From the cell containing the given text, extract its center point as [x, y] coordinate. 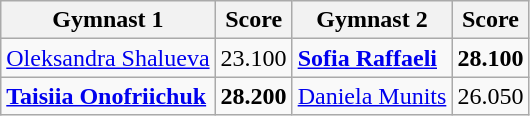
28.100 [490, 58]
Daniela Munits [372, 96]
28.200 [254, 96]
Oleksandra Shalueva [108, 58]
23.100 [254, 58]
Gymnast 2 [372, 20]
Sofia Raffaeli [372, 58]
Taisiia Onofriichuk [108, 96]
Gymnast 1 [108, 20]
26.050 [490, 96]
